Capture the cell that displays the provided text and extract its (x, y) central coordinate. 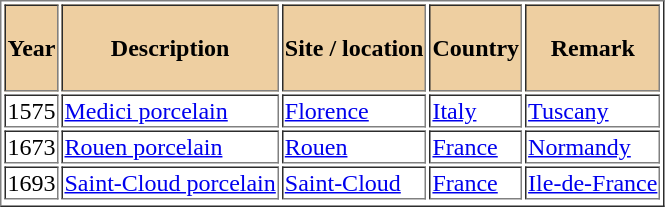
Rouen (354, 146)
1673 (31, 146)
Saint-Cloud (354, 182)
Remark (592, 48)
Florence (354, 110)
Rouen porcelain (170, 146)
1575 (31, 110)
Normandy (592, 146)
1693 (31, 182)
Tuscany (592, 110)
Year (31, 48)
Saint-Cloud porcelain (170, 182)
Medici porcelain (170, 110)
Description (170, 48)
Site / location (354, 48)
Italy (476, 110)
Country (476, 48)
Ile-de-France (592, 182)
